Find where the given text appears and provide that cell's center as [x, y] coordinate. 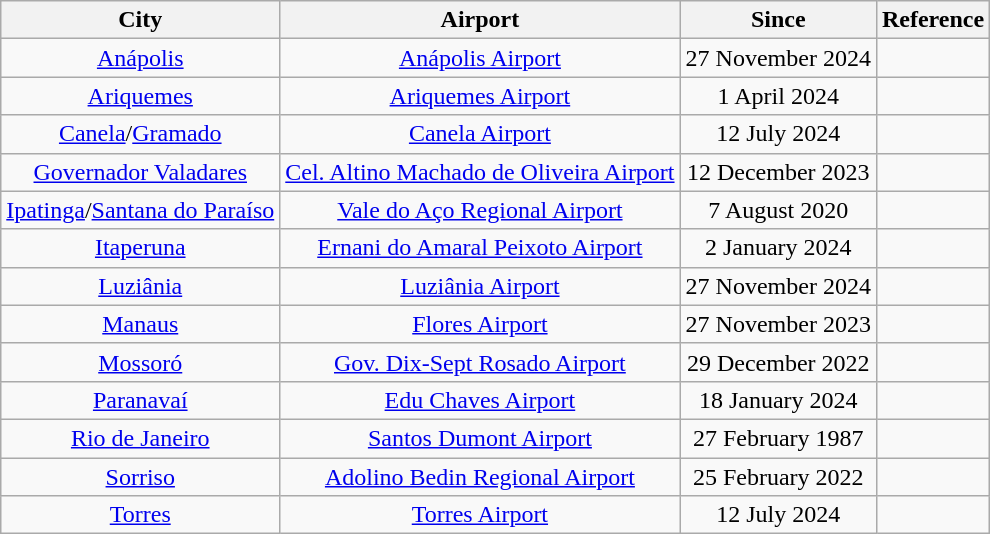
1 April 2024 [778, 96]
Airport [480, 20]
Itaperuna [140, 248]
Vale do Aço Regional Airport [480, 210]
29 December 2022 [778, 362]
Governador Valadares [140, 172]
Canela/Gramado [140, 134]
Since [778, 20]
Flores Airport [480, 324]
Anápolis Airport [480, 58]
City [140, 20]
Sorriso [140, 477]
12 December 2023 [778, 172]
Santos Dumont Airport [480, 438]
Cel. Altino Machado de Oliveira Airport [480, 172]
Gov. Dix-Sept Rosado Airport [480, 362]
27 February 1987 [778, 438]
Torres [140, 515]
27 November 2023 [778, 324]
Edu Chaves Airport [480, 400]
18 January 2024 [778, 400]
7 August 2020 [778, 210]
Anápolis [140, 58]
25 February 2022 [778, 477]
Ariquemes [140, 96]
Manaus [140, 324]
Torres Airport [480, 515]
Luziânia Airport [480, 286]
Mossoró [140, 362]
Reference [932, 20]
Canela Airport [480, 134]
Ernani do Amaral Peixoto Airport [480, 248]
Paranavaí [140, 400]
Adolino Bedin Regional Airport [480, 477]
2 January 2024 [778, 248]
Luziânia [140, 286]
Ariquemes Airport [480, 96]
Rio de Janeiro [140, 438]
Ipatinga/Santana do Paraíso [140, 210]
